From the cell containing the given text, extract its center point as [x, y] coordinate. 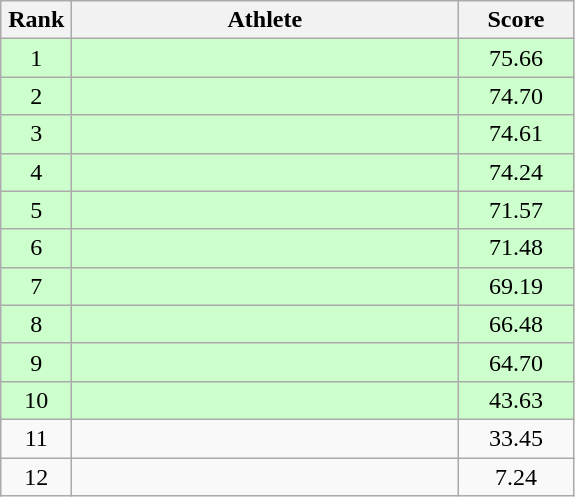
33.45 [516, 438]
Rank [36, 20]
64.70 [516, 362]
1 [36, 58]
12 [36, 477]
Athlete [265, 20]
Score [516, 20]
43.63 [516, 400]
6 [36, 248]
4 [36, 172]
74.61 [516, 134]
75.66 [516, 58]
69.19 [516, 286]
11 [36, 438]
9 [36, 362]
8 [36, 324]
74.70 [516, 96]
5 [36, 210]
3 [36, 134]
2 [36, 96]
71.57 [516, 210]
66.48 [516, 324]
71.48 [516, 248]
7 [36, 286]
10 [36, 400]
74.24 [516, 172]
7.24 [516, 477]
